Find where the given text appears and provide that cell's center as (x, y) coordinate. 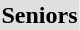
Seniors (40, 15)
